Return (x, y) of the center of cell containing provided text 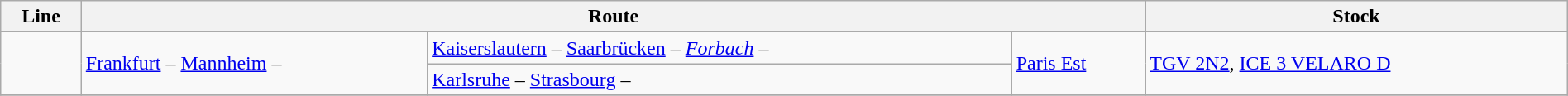
Kaiserslautern – Saarbrücken – Forbach – (719, 48)
Frankfurt – Mannheim – (254, 64)
Paris Est (1078, 64)
Stock (1356, 17)
Karlsruhe – Strasbourg – (719, 79)
Route (614, 17)
Line (41, 17)
TGV 2N2, ICE 3 VELARO D (1356, 64)
